For the text-containing cell, return its midpoint in [X, Y] coordinate format. 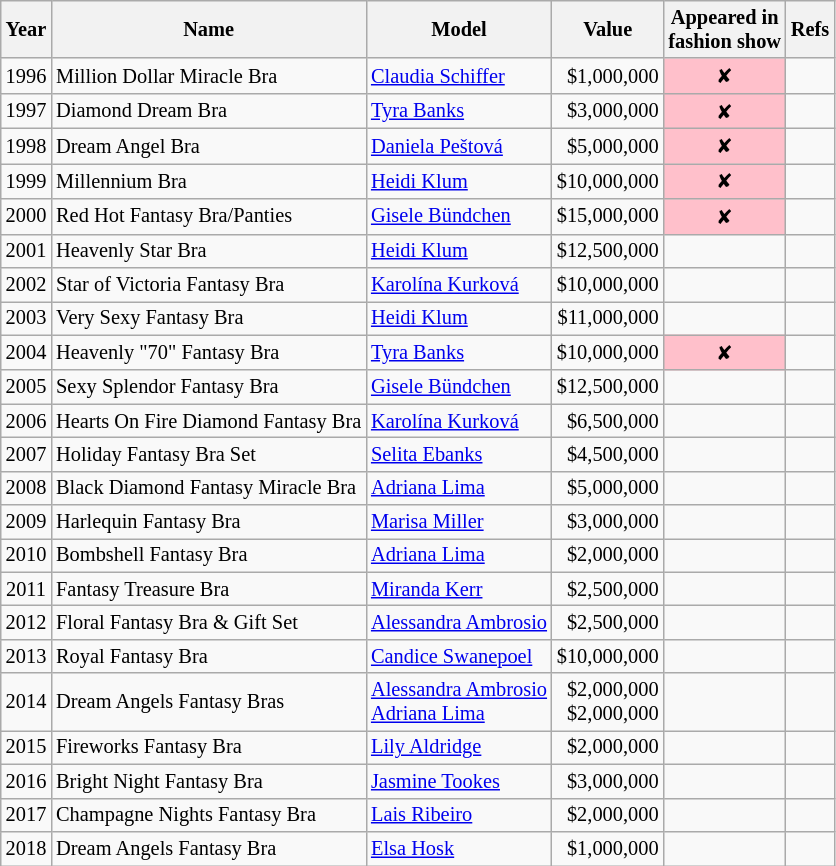
2014 [26, 702]
2018 [26, 848]
Dream Angels Fantasy Bra [208, 848]
Heavenly Star Bra [208, 251]
2009 [26, 522]
Model [459, 29]
Very Sexy Fantasy Bra [208, 318]
2001 [26, 251]
1997 [26, 110]
2004 [26, 352]
2016 [26, 781]
Refs [810, 29]
Jasmine Tookes [459, 781]
2003 [26, 318]
Alessandra Ambrosio [459, 623]
Daniela Peštová [459, 146]
$4,500,000 [608, 454]
1998 [26, 146]
Miranda Kerr [459, 589]
1999 [26, 180]
2010 [26, 555]
$6,500,000 [608, 421]
2000 [26, 216]
Sexy Splendor Fantasy Bra [208, 387]
Marisa Miller [459, 522]
Red Hot Fantasy Bra/Panties [208, 216]
2008 [26, 488]
Lily Aldridge [459, 747]
Dream Angels Fantasy Bras [208, 702]
Fantasy Treasure Bra [208, 589]
Champagne Nights Fantasy Bra [208, 815]
Elsa Hosk [459, 848]
2005 [26, 387]
1996 [26, 76]
Appeared infashion show [724, 29]
Black Diamond Fantasy Miracle Bra [208, 488]
Dream Angel Bra [208, 146]
2012 [26, 623]
Year [26, 29]
Value [608, 29]
2007 [26, 454]
Bright Night Fantasy Bra [208, 781]
Fireworks Fantasy Bra [208, 747]
Alessandra Ambrosio Adriana Lima [459, 702]
Hearts On Fire Diamond Fantasy Bra [208, 421]
Claudia Schiffer [459, 76]
$2,000,000$2,000,000 [608, 702]
Name [208, 29]
2002 [26, 284]
2015 [26, 747]
Diamond Dream Bra [208, 110]
$11,000,000 [608, 318]
Bombshell Fantasy Bra [208, 555]
Star of Victoria Fantasy Bra [208, 284]
2013 [26, 656]
Heavenly "70" Fantasy Bra [208, 352]
Selita Ebanks [459, 454]
Holiday Fantasy Bra Set [208, 454]
Royal Fantasy Bra [208, 656]
Lais Ribeiro [459, 815]
Candice Swanepoel [459, 656]
Harlequin Fantasy Bra [208, 522]
$15,000,000 [608, 216]
Millennium Bra [208, 180]
2017 [26, 815]
2006 [26, 421]
Million Dollar Miracle Bra [208, 76]
Floral Fantasy Bra & Gift Set [208, 623]
2011 [26, 589]
